Pinpoint the cell where the given text exists, returning its [x, y] midpoint coordinate. 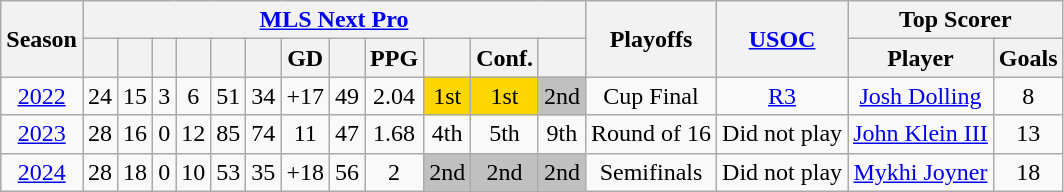
Goals [1028, 58]
49 [346, 96]
4th [448, 134]
6 [194, 96]
MLS Next Pro [334, 20]
+17 [306, 96]
2024 [42, 172]
2 [394, 172]
2022 [42, 96]
John Klein III [921, 134]
24 [100, 96]
16 [136, 134]
8 [1028, 96]
PPG [394, 58]
74 [264, 134]
R3 [782, 96]
34 [264, 96]
Mykhi Joyner [921, 172]
Cup Final [650, 96]
51 [228, 96]
Playoffs [650, 39]
53 [228, 172]
+18 [306, 172]
2023 [42, 134]
15 [136, 96]
Round of 16 [650, 134]
2.04 [394, 96]
5th [505, 134]
10 [194, 172]
11 [306, 134]
13 [1028, 134]
85 [228, 134]
Conf. [505, 58]
USOC [782, 39]
Top Scorer [956, 20]
3 [164, 96]
9th [562, 134]
Season [42, 39]
47 [346, 134]
1.68 [394, 134]
35 [264, 172]
12 [194, 134]
Semifinals [650, 172]
Player [921, 58]
56 [346, 172]
Josh Dolling [921, 96]
GD [306, 58]
